Pinpoint the cell where the given text exists, returning its [x, y] midpoint coordinate. 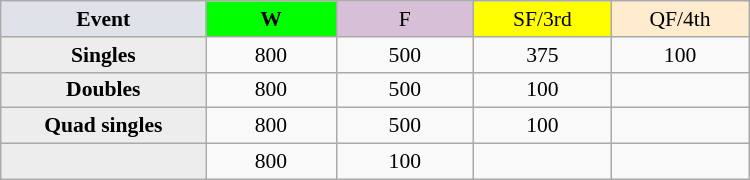
Event [104, 19]
QF/4th [680, 19]
F [405, 19]
Doubles [104, 90]
W [271, 19]
Quad singles [104, 126]
375 [543, 55]
Singles [104, 55]
SF/3rd [543, 19]
